Return the [X, Y] coordinate for the center point of the cell that contains the specified text.  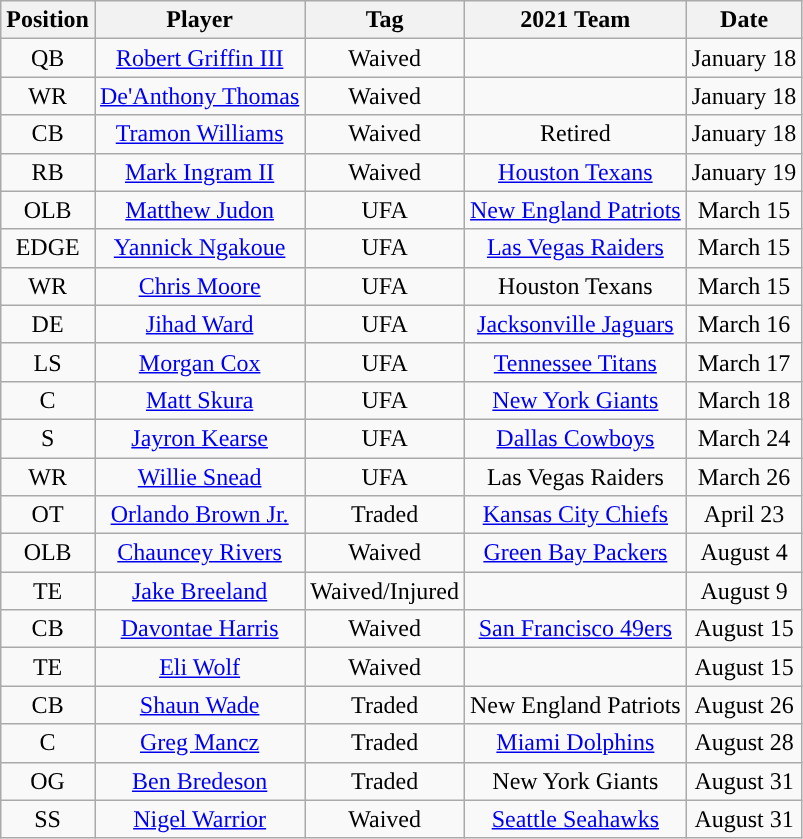
Greg Mancz [199, 743]
August 26 [744, 705]
Mark Ingram II [199, 172]
Chauncey Rivers [199, 553]
OT [48, 515]
Chris Moore [199, 286]
Jake Breeland [199, 591]
Willie Snead [199, 477]
Matt Skura [199, 400]
Nigel Warrior [199, 819]
March 24 [744, 438]
Eli Wolf [199, 667]
Green Bay Packers [576, 553]
Waived/Injured [385, 591]
Kansas City Chiefs [576, 515]
Orlando Brown Jr. [199, 515]
Morgan Cox [199, 362]
Date [744, 20]
Player [199, 20]
LS [48, 362]
Jayron Kearse [199, 438]
Shaun Wade [199, 705]
S [48, 438]
Matthew Judon [199, 210]
March 26 [744, 477]
August 9 [744, 591]
March 17 [744, 362]
QB [48, 58]
OG [48, 781]
Tennessee Titans [576, 362]
March 16 [744, 324]
Robert Griffin III [199, 58]
Davontae Harris [199, 629]
Jacksonville Jaguars [576, 324]
August 4 [744, 553]
Tramon Williams [199, 134]
Tag [385, 20]
De'Anthony Thomas [199, 96]
Miami Dolphins [576, 743]
April 23 [744, 515]
Seattle Seahawks [576, 819]
San Francisco 49ers [576, 629]
Dallas Cowboys [576, 438]
January 19 [744, 172]
Yannick Ngakoue [199, 248]
Retired [576, 134]
Ben Bredeson [199, 781]
Jihad Ward [199, 324]
Position [48, 20]
RB [48, 172]
DE [48, 324]
2021 Team [576, 20]
March 18 [744, 400]
SS [48, 819]
August 28 [744, 743]
EDGE [48, 248]
